Determine the [x, y] coordinate at the center of the cell enclosing the given text.  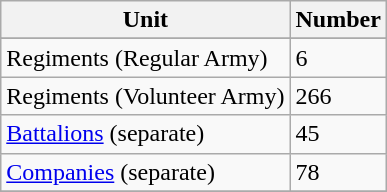
Number [338, 20]
78 [338, 172]
Regiments (Volunteer Army) [146, 96]
Unit [146, 20]
266 [338, 96]
Companies (separate) [146, 172]
Regiments (Regular Army) [146, 58]
Battalions (separate) [146, 134]
6 [338, 58]
45 [338, 134]
